Locate the cell with the specified text and output its (X, Y) center coordinate. 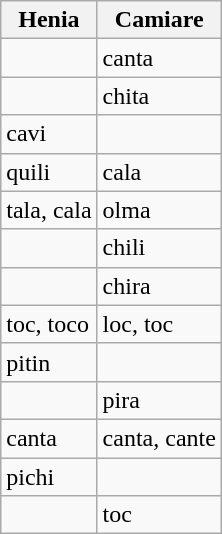
chita (159, 96)
quili (49, 172)
canta, cante (159, 438)
Henia (49, 20)
Camiare (159, 20)
pichi (49, 477)
tala, cala (49, 210)
cavi (49, 134)
loc, toc (159, 324)
chira (159, 286)
olma (159, 210)
chili (159, 248)
pitin (49, 362)
toc, toco (49, 324)
toc (159, 515)
cala (159, 172)
pira (159, 400)
